For the text-containing cell, return its midpoint in [x, y] coordinate format. 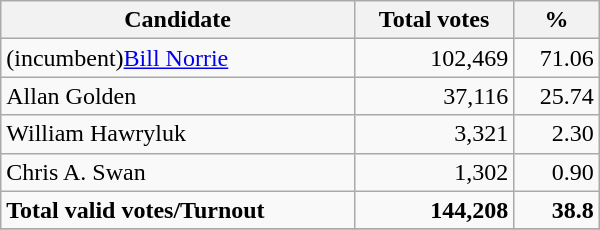
3,321 [434, 134]
0.90 [556, 172]
% [556, 20]
William Hawryluk [178, 134]
(incumbent)Bill Norrie [178, 58]
Total valid votes/Turnout [178, 210]
Total votes [434, 20]
Candidate [178, 20]
1,302 [434, 172]
2.30 [556, 134]
38.8 [556, 210]
25.74 [556, 96]
Chris A. Swan [178, 172]
102,469 [434, 58]
37,116 [434, 96]
144,208 [434, 210]
71.06 [556, 58]
Allan Golden [178, 96]
